Output the [X, Y] coordinate of the center of the cell containing the given text.  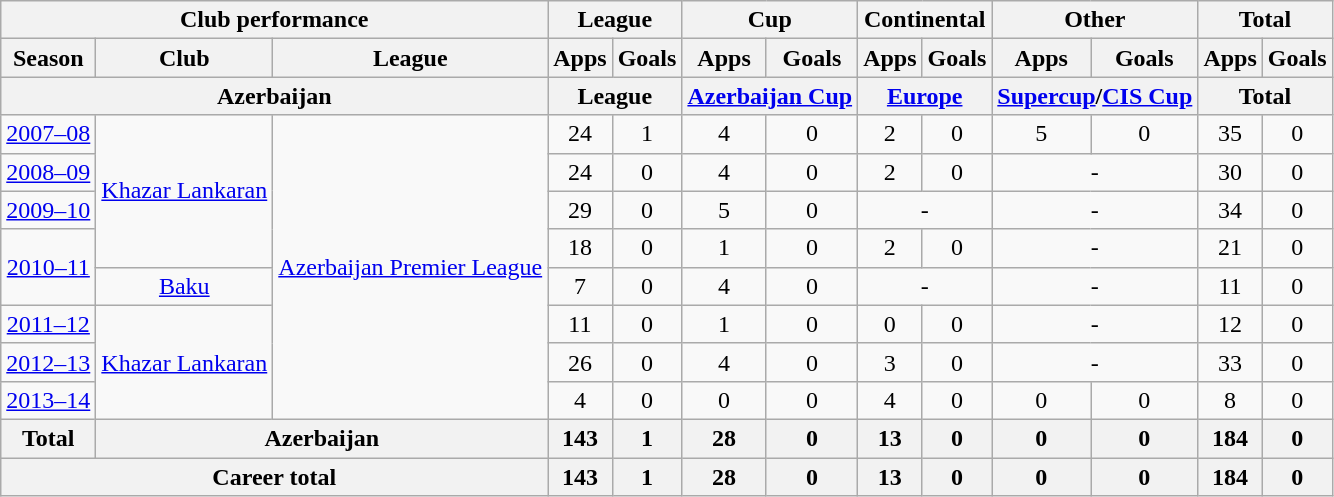
30 [1230, 172]
3 [890, 362]
26 [580, 362]
7 [580, 286]
Continental [925, 20]
Career total [274, 477]
Cup [770, 20]
2007–08 [48, 134]
Other [1095, 20]
33 [1230, 362]
35 [1230, 134]
34 [1230, 210]
21 [1230, 248]
Azerbaijan Cup [770, 96]
Europe [925, 96]
2009–10 [48, 210]
8 [1230, 400]
18 [580, 248]
Baku [184, 286]
Azerbaijan Premier League [410, 267]
Club [184, 58]
Season [48, 58]
2012–13 [48, 362]
29 [580, 210]
Supercup/CIS Cup [1095, 96]
2013–14 [48, 400]
2008–09 [48, 172]
2011–12 [48, 324]
2010–11 [48, 267]
12 [1230, 324]
Club performance [274, 20]
